Identify which cell holds the provided text, then report its (x, y) central coordinate. 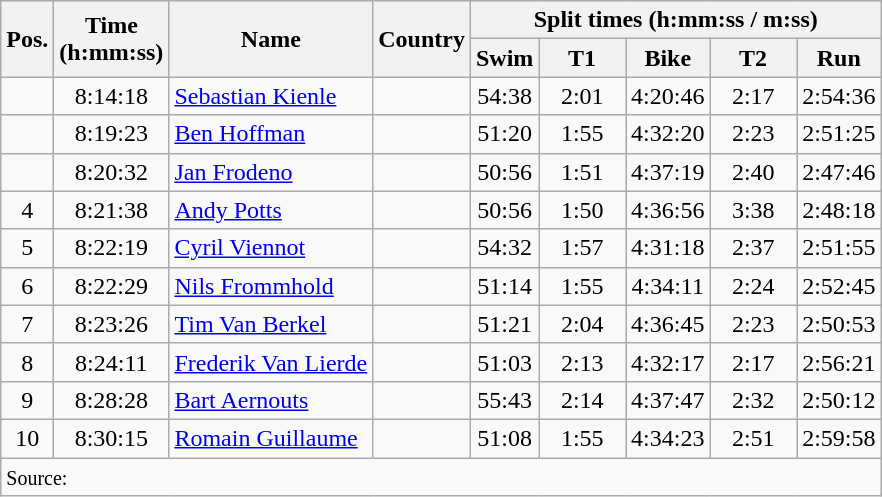
2:40 (754, 172)
8:28:28 (112, 400)
4:36:45 (668, 324)
4:31:18 (668, 248)
Bart Aernouts (271, 400)
Romain Guillaume (271, 438)
2:50:12 (839, 400)
8:23:26 (112, 324)
6 (28, 286)
4:34:23 (668, 438)
8:21:38 (112, 210)
Split times (h:mm:ss / m:ss) (676, 20)
4:36:56 (668, 210)
Run (839, 58)
4:20:46 (668, 96)
55:43 (504, 400)
8:14:18 (112, 96)
4 (28, 210)
2:37 (754, 248)
8:24:11 (112, 362)
8:22:29 (112, 286)
2:14 (582, 400)
2:32 (754, 400)
4:32:17 (668, 362)
Jan Frodeno (271, 172)
Andy Potts (271, 210)
2:56:21 (839, 362)
8 (28, 362)
3:38 (754, 210)
2:51:55 (839, 248)
54:38 (504, 96)
2:01 (582, 96)
8:19:23 (112, 134)
9 (28, 400)
2:04 (582, 324)
51:20 (504, 134)
5 (28, 248)
Frederik Van Lierde (271, 362)
2:24 (754, 286)
4:32:20 (668, 134)
2:52:45 (839, 286)
Pos. (28, 39)
2:50:53 (839, 324)
10 (28, 438)
Sebastian Kienle (271, 96)
4:37:19 (668, 172)
2:48:18 (839, 210)
2:47:46 (839, 172)
Ben Hoffman (271, 134)
Tim Van Berkel (271, 324)
51:03 (504, 362)
51:14 (504, 286)
Name (271, 39)
8:30:15 (112, 438)
T2 (754, 58)
Cyril Viennot (271, 248)
4:34:11 (668, 286)
Swim (504, 58)
Country (422, 39)
2:51:25 (839, 134)
Source: (441, 477)
Nils Frommhold (271, 286)
Time(h:mm:ss) (112, 39)
54:32 (504, 248)
1:50 (582, 210)
4:37:47 (668, 400)
2:13 (582, 362)
T1 (582, 58)
1:57 (582, 248)
51:21 (504, 324)
8:22:19 (112, 248)
2:54:36 (839, 96)
7 (28, 324)
1:51 (582, 172)
2:59:58 (839, 438)
51:08 (504, 438)
8:20:32 (112, 172)
2:51 (754, 438)
Bike (668, 58)
